Output the (x, y) coordinate of the center of the cell containing the given text.  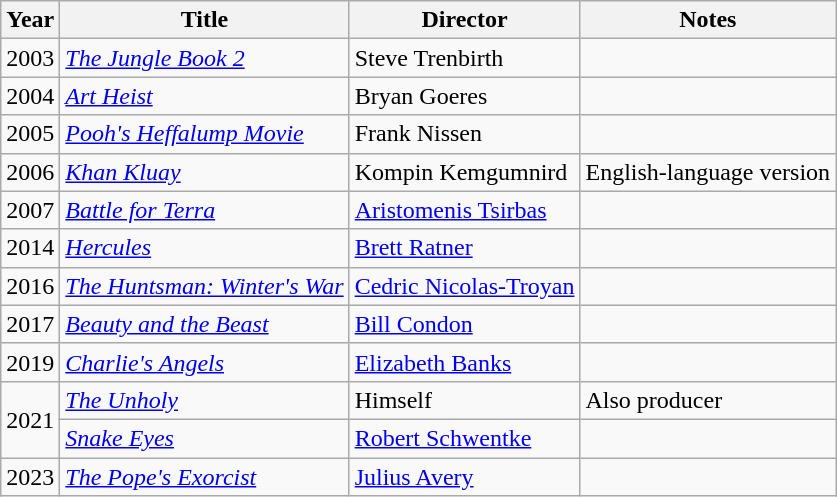
2006 (30, 172)
Bill Condon (464, 324)
The Jungle Book 2 (204, 58)
Pooh's Heffalump Movie (204, 134)
Art Heist (204, 96)
2017 (30, 324)
The Unholy (204, 400)
2021 (30, 419)
Kompin Kemgumnird (464, 172)
Year (30, 20)
2003 (30, 58)
Julius Avery (464, 477)
Aristomenis Tsirbas (464, 210)
Hercules (204, 248)
Also producer (708, 400)
Snake Eyes (204, 438)
Title (204, 20)
The Huntsman: Winter's War (204, 286)
Khan Kluay (204, 172)
Elizabeth Banks (464, 362)
Charlie's Angels (204, 362)
Bryan Goeres (464, 96)
Beauty and the Beast (204, 324)
2007 (30, 210)
The Pope's Exorcist (204, 477)
Battle for Terra (204, 210)
Director (464, 20)
Cedric Nicolas-Troyan (464, 286)
2014 (30, 248)
2016 (30, 286)
Frank Nissen (464, 134)
2019 (30, 362)
Notes (708, 20)
2005 (30, 134)
2004 (30, 96)
Himself (464, 400)
2023 (30, 477)
Steve Trenbirth (464, 58)
Robert Schwentke (464, 438)
English-language version (708, 172)
Brett Ratner (464, 248)
